Identify which cell holds the provided text, then report its [x, y] central coordinate. 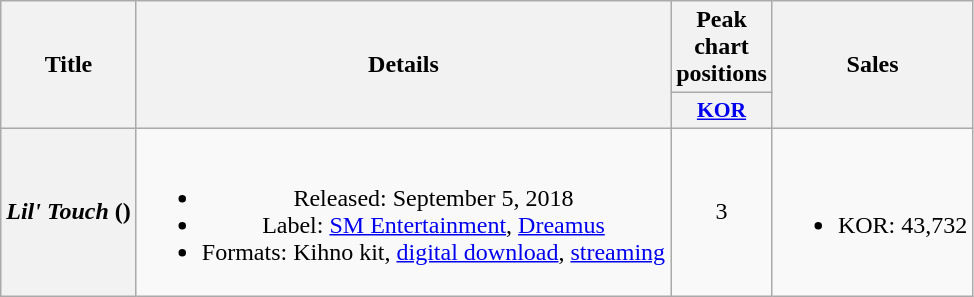
Sales [872, 65]
Released: September 5, 2018Label: SM Entertainment, DreamusFormats: Kihno kit, digital download, streaming [403, 212]
KOR: 43,732 [872, 212]
Title [69, 65]
Lil' Touch () [69, 212]
Peak chartpositions [722, 47]
3 [722, 212]
KOR [722, 111]
Details [403, 65]
